Determine the (X, Y) coordinate at the center of the cell enclosing the given text.  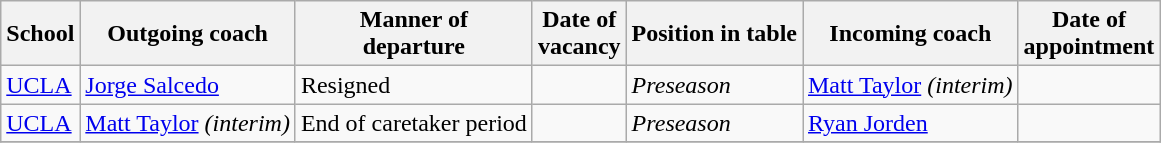
Jorge Salcedo (188, 85)
Ryan Jorden (910, 123)
Date of vacancy (579, 34)
Outgoing coach (188, 34)
End of caretaker period (414, 123)
Manner of departure (414, 34)
Incoming coach (910, 34)
Date of appointment (1089, 34)
Position in table (714, 34)
School (40, 34)
Resigned (414, 85)
